Return [x, y] of the center of cell containing provided text 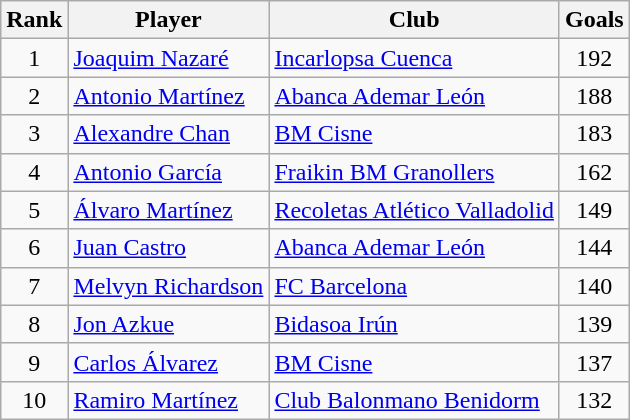
6 [34, 248]
183 [594, 134]
8 [34, 324]
192 [594, 58]
4 [34, 172]
7 [34, 286]
Juan Castro [168, 248]
9 [34, 362]
132 [594, 400]
3 [34, 134]
Recoletas Atlético Valladolid [414, 210]
144 [594, 248]
188 [594, 96]
Club [414, 20]
Bidasoa Irún [414, 324]
Goals [594, 20]
137 [594, 362]
140 [594, 286]
Club Balonmano Benidorm [414, 400]
Player [168, 20]
Antonio García [168, 172]
Jon Azkue [168, 324]
139 [594, 324]
Álvaro Martínez [168, 210]
162 [594, 172]
Fraikin BM Granollers [414, 172]
FC Barcelona [414, 286]
Joaquim Nazaré [168, 58]
Melvyn Richardson [168, 286]
Carlos Álvarez [168, 362]
149 [594, 210]
Incarlopsa Cuenca [414, 58]
Rank [34, 20]
Ramiro Martínez [168, 400]
1 [34, 58]
2 [34, 96]
Alexandre Chan [168, 134]
5 [34, 210]
10 [34, 400]
Antonio Martínez [168, 96]
